Scan for the cell matching the given text and deliver its [x, y] coordinate at center. 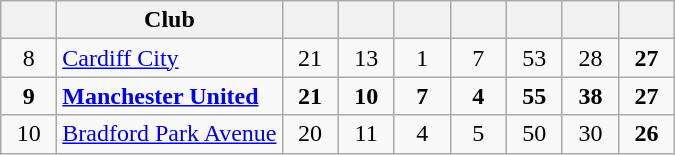
11 [366, 134]
50 [534, 134]
1 [422, 58]
Manchester United [170, 96]
Cardiff City [170, 58]
38 [590, 96]
30 [590, 134]
53 [534, 58]
13 [366, 58]
9 [29, 96]
5 [478, 134]
55 [534, 96]
8 [29, 58]
Bradford Park Avenue [170, 134]
20 [310, 134]
26 [646, 134]
Club [170, 20]
28 [590, 58]
